Locate the cell with the specified text and output its (X, Y) center coordinate. 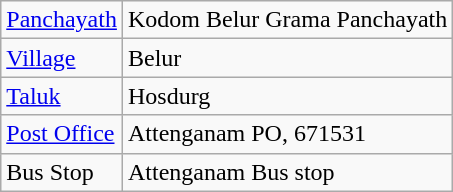
Hosdurg (287, 96)
Village (62, 58)
Kodom Belur Grama Panchayath (287, 20)
Bus Stop (62, 172)
Post Office (62, 134)
Attenganam Bus stop (287, 172)
Taluk (62, 96)
Panchayath (62, 20)
Attenganam PO, 671531 (287, 134)
Belur (287, 58)
